Return the (X, Y) coordinate for the center point of the cell that contains the specified text.  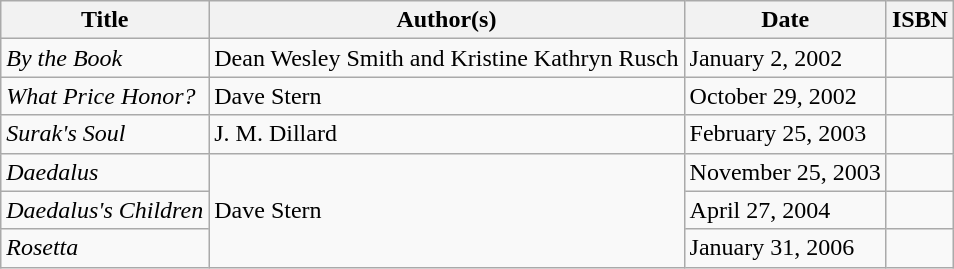
Title (105, 20)
October 29, 2002 (785, 96)
Surak's Soul (105, 134)
January 31, 2006 (785, 248)
April 27, 2004 (785, 210)
By the Book (105, 58)
Dean Wesley Smith and Kristine Kathryn Rusch (446, 58)
November 25, 2003 (785, 172)
Date (785, 20)
Author(s) (446, 20)
Daedalus (105, 172)
J. M. Dillard (446, 134)
What Price Honor? (105, 96)
Rosetta (105, 248)
February 25, 2003 (785, 134)
ISBN (920, 20)
Daedalus's Children (105, 210)
January 2, 2002 (785, 58)
